Capture the cell that displays the provided text and extract its (X, Y) central coordinate. 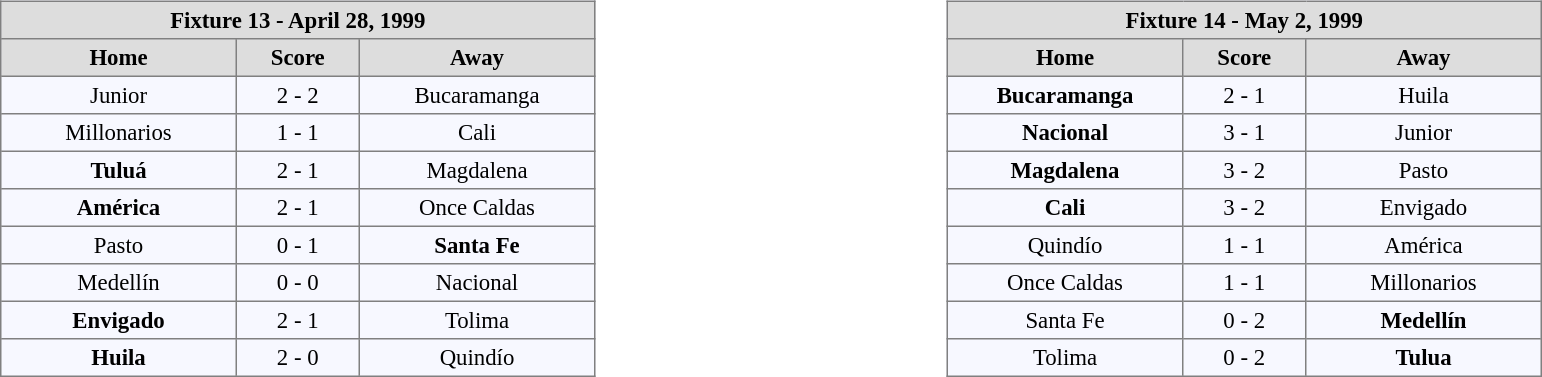
Tulua (1424, 358)
Tuluá (119, 170)
3 - 1 (1244, 133)
2 - 0 (298, 358)
Fixture 14 - May 2, 1999 (1244, 20)
Fixture 13 - April 28, 1999 (298, 20)
2 - 2 (298, 95)
0 - 1 (298, 245)
0 - 0 (298, 283)
